Determine the (X, Y) coordinate at the center of the cell enclosing the given text.  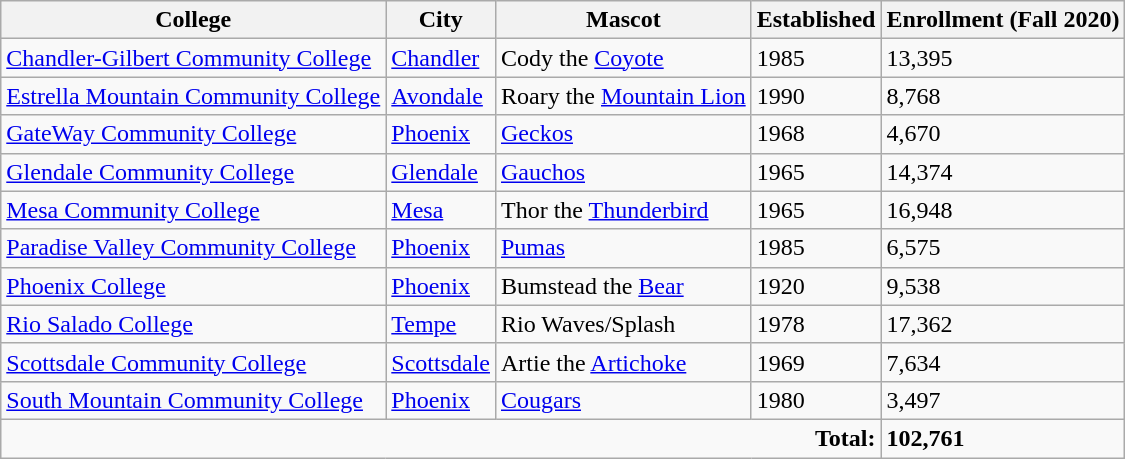
13,395 (1003, 58)
Roary the Mountain Lion (623, 96)
Enrollment (Fall 2020) (1003, 20)
102,761 (1003, 438)
Chandler-Gilbert Community College (194, 58)
Established (816, 20)
3,497 (1003, 400)
Mesa Community College (194, 210)
1978 (816, 324)
17,362 (1003, 324)
Gauchos (623, 172)
Mesa (441, 210)
Phoenix College (194, 286)
Cody the Coyote (623, 58)
South Mountain Community College (194, 400)
Thor the Thunderbird (623, 210)
1920 (816, 286)
16,948 (1003, 210)
Avondale (441, 96)
8,768 (1003, 96)
Estrella Mountain Community College (194, 96)
Pumas (623, 248)
Rio Waves/Splash (623, 324)
GateWay Community College (194, 134)
1990 (816, 96)
Total: (441, 438)
14,374 (1003, 172)
Rio Salado College (194, 324)
Bumstead the Bear (623, 286)
7,634 (1003, 362)
Cougars (623, 400)
Scottsdale (441, 362)
Glendale (441, 172)
Artie the Artichoke (623, 362)
4,670 (1003, 134)
Paradise Valley Community College (194, 248)
Mascot (623, 20)
1968 (816, 134)
City (441, 20)
Scottsdale Community College (194, 362)
Geckos (623, 134)
6,575 (1003, 248)
1980 (816, 400)
1969 (816, 362)
Glendale Community College (194, 172)
Chandler (441, 58)
9,538 (1003, 286)
Tempe (441, 324)
College (194, 20)
